Detect which cell encompasses the target text, then output its (x, y) center coordinate. 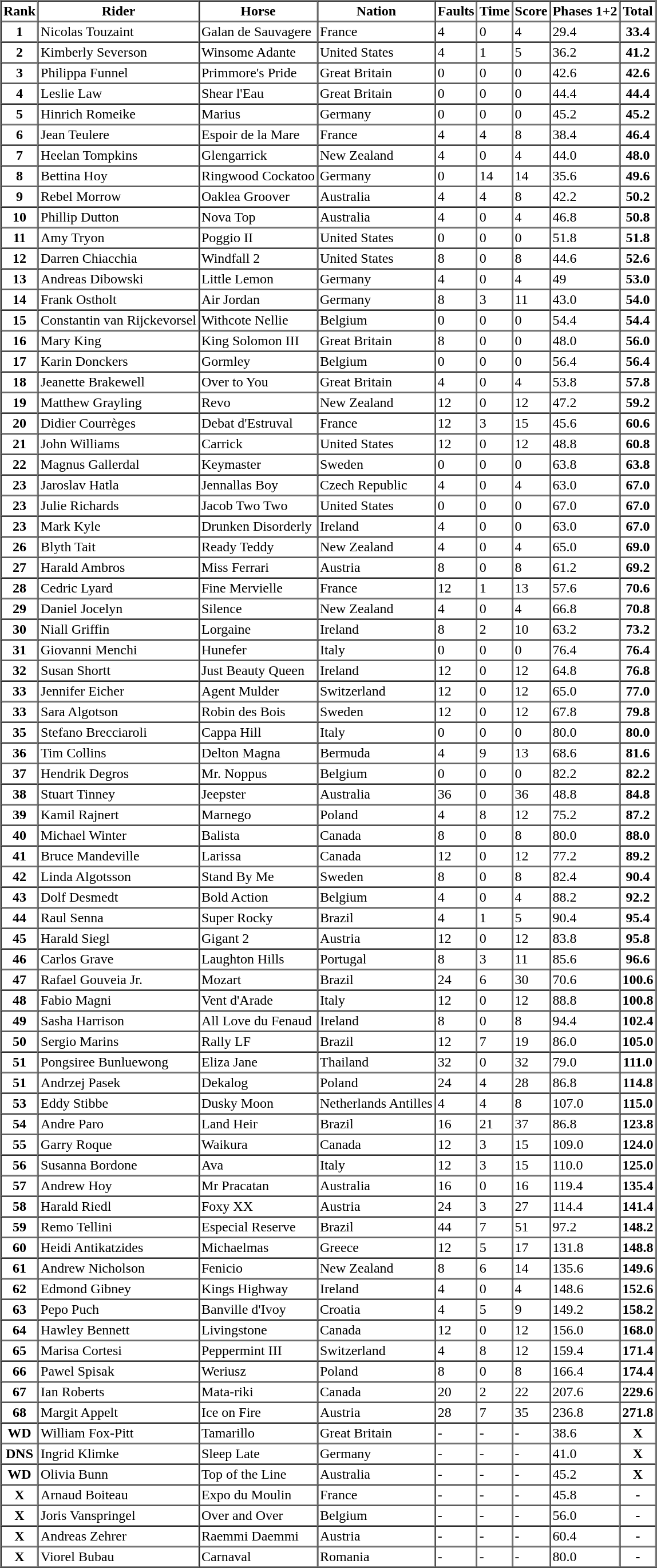
Andrew Nicholson (119, 1269)
39 (19, 815)
88.0 (638, 836)
18 (19, 382)
61.2 (585, 568)
73.2 (638, 630)
Rebel Morrow (119, 197)
Faults (456, 11)
82.4 (585, 877)
60.4 (585, 1537)
Glengarrick (259, 156)
41.0 (585, 1454)
123.8 (638, 1124)
47.2 (585, 403)
Bettina Hoy (119, 176)
Hendrik Degros (119, 774)
45.6 (585, 424)
Michael Winter (119, 836)
100.6 (638, 980)
114.4 (585, 1207)
Tamarillo (259, 1433)
63.2 (585, 630)
Rider (119, 11)
Susanna Bordone (119, 1166)
Michaelmas (259, 1248)
Larissa (259, 856)
Dekalog (259, 1083)
57.8 (638, 382)
Mozart (259, 980)
Giovanni Menchi (119, 650)
Oaklea Groover (259, 197)
Foxy XX (259, 1207)
115.0 (638, 1104)
Little Lemon (259, 279)
Poggio II (259, 238)
Stuart Tinney (119, 795)
110.0 (585, 1166)
Windfall 2 (259, 259)
Jaroslav Hatla (119, 485)
Amy Tryon (119, 238)
Hinrich Romeike (119, 114)
Joris Vanspringel (119, 1516)
Sleep Late (259, 1454)
159.4 (585, 1351)
79.8 (638, 712)
Heidi Antikatzides (119, 1248)
86.0 (585, 1042)
Daniel Jocelyn (119, 609)
Stefano Brecciaroli (119, 733)
124.0 (638, 1145)
67.8 (585, 712)
Just Beauty Queen (259, 671)
84.8 (638, 795)
Winsome Adante (259, 53)
36.2 (585, 53)
Constantin van Rijckevorsel (119, 321)
Viorel Bubau (119, 1557)
158.2 (638, 1310)
62 (19, 1289)
Laughton Hills (259, 959)
Harald Ambros (119, 568)
Rally LF (259, 1042)
Withcote Nellie (259, 321)
Bruce Mandeville (119, 856)
109.0 (585, 1145)
Andreas Zehrer (119, 1537)
Kamil Rajnert (119, 815)
Leslie Law (119, 94)
Mark Kyle (119, 527)
Debat d'Estruval (259, 424)
Bold Action (259, 898)
Primmore's Pride (259, 73)
Nicolas Touzaint (119, 32)
Raul Senna (119, 918)
Ringwood Cockatoo (259, 176)
89.2 (638, 856)
Arnaud Boiteau (119, 1495)
33.4 (638, 32)
Revo (259, 403)
105.0 (638, 1042)
DNS (19, 1454)
53.0 (638, 279)
Kimberly Severson (119, 53)
Vent d'Arade (259, 1001)
Carrick (259, 444)
Magnus Gallerdal (119, 465)
Remo Tellini (119, 1227)
38 (19, 795)
148.2 (638, 1227)
Land Heir (259, 1124)
Top of the Line (259, 1475)
Hunefer (259, 650)
29 (19, 609)
131.8 (585, 1248)
Mary King (119, 341)
William Fox-Pitt (119, 1433)
83.8 (585, 939)
Mata-riki (259, 1392)
Fenicio (259, 1269)
53 (19, 1104)
Rafael Gouveia Jr. (119, 980)
166.4 (585, 1372)
111.0 (638, 1063)
148.8 (638, 1248)
149.2 (585, 1310)
135.4 (638, 1186)
Shear l'Eau (259, 94)
Bermuda (377, 753)
174.4 (638, 1372)
Weriusz (259, 1372)
100.8 (638, 1001)
Jeanette Brakewell (119, 382)
Dusky Moon (259, 1104)
Phillip Dutton (119, 218)
47 (19, 980)
79.0 (585, 1063)
70.8 (638, 609)
Raemmi Daemmi (259, 1537)
Dolf Desmedt (119, 898)
168.0 (638, 1330)
95.4 (638, 918)
Pawel Spisak (119, 1372)
57.6 (585, 589)
50.8 (638, 218)
Fine Mervielle (259, 589)
55 (19, 1145)
125.0 (638, 1166)
Portugal (377, 959)
60.6 (638, 424)
60 (19, 1248)
49.6 (638, 176)
Stand By Me (259, 877)
171.4 (638, 1351)
69.0 (638, 547)
76.8 (638, 671)
Thailand (377, 1063)
Horse (259, 11)
38.4 (585, 135)
77.0 (638, 692)
Score (531, 11)
96.6 (638, 959)
Didier Courrèges (119, 424)
Julie Richards (119, 506)
148.6 (585, 1289)
Croatia (377, 1310)
41 (19, 856)
Robin des Bois (259, 712)
45.8 (585, 1495)
60.8 (638, 444)
Gormley (259, 362)
46.4 (638, 135)
45 (19, 939)
81.6 (638, 753)
31 (19, 650)
26 (19, 547)
43.0 (585, 300)
66.8 (585, 609)
75.2 (585, 815)
Especial Reserve (259, 1227)
43 (19, 898)
Marius (259, 114)
King Solomon III (259, 341)
Andrzej Pasek (119, 1083)
Carnaval (259, 1557)
Balista (259, 836)
Edmond Gibney (119, 1289)
50.2 (638, 197)
85.6 (585, 959)
Margit Appelt (119, 1413)
88.8 (585, 1001)
Jacob Two Two (259, 506)
Silence (259, 609)
Nova Top (259, 218)
Ava (259, 1166)
Frank Ostholt (119, 300)
Galan de Sauvagere (259, 32)
95.8 (638, 939)
Sasha Harrison (119, 1021)
Philippa Funnel (119, 73)
Ingrid Klimke (119, 1454)
Matthew Grayling (119, 403)
97.2 (585, 1227)
John Williams (119, 444)
42 (19, 877)
207.6 (585, 1392)
Ice on Fire (259, 1413)
54.0 (638, 300)
All Love du Fenaud (259, 1021)
Eliza Jane (259, 1063)
Linda Algotsson (119, 877)
Eddy Stibbe (119, 1104)
119.4 (585, 1186)
Tim Collins (119, 753)
Rank (19, 11)
Total (638, 11)
Jennifer Eicher (119, 692)
Hawley Bennett (119, 1330)
Karin Donckers (119, 362)
52.6 (638, 259)
Sara Algotson (119, 712)
42.2 (585, 197)
44.0 (585, 156)
Andrew Hoy (119, 1186)
Ready Teddy (259, 547)
Nation (377, 11)
64 (19, 1330)
94.4 (585, 1021)
58 (19, 1207)
Over to You (259, 382)
69.2 (638, 568)
66 (19, 1372)
Mr. Noppus (259, 774)
Drunken Disorderly (259, 527)
Pepo Puch (119, 1310)
59 (19, 1227)
Jeepster (259, 795)
Phases 1+2 (585, 11)
Ian Roberts (119, 1392)
Jean Teulere (119, 135)
Keymaster (259, 465)
149.6 (638, 1269)
41.2 (638, 53)
Mr Pracatan (259, 1186)
40 (19, 836)
Darren Chiacchia (119, 259)
67 (19, 1392)
Czech Republic (377, 485)
102.4 (638, 1021)
Livingstone (259, 1330)
Cedric Lyard (119, 589)
Air Jordan (259, 300)
Marnego (259, 815)
152.6 (638, 1289)
Romania (377, 1557)
Waikura (259, 1145)
88.2 (585, 898)
46.8 (585, 218)
Super Rocky (259, 918)
61 (19, 1269)
77.2 (585, 856)
Kings Highway (259, 1289)
54 (19, 1124)
Peppermint III (259, 1351)
236.8 (585, 1413)
Time (494, 11)
Harald Riedl (119, 1207)
Heelan Tompkins (119, 156)
Miss Ferrari (259, 568)
29.4 (585, 32)
Cappa Hill (259, 733)
50 (19, 1042)
Susan Shortt (119, 671)
35.6 (585, 176)
Andre Paro (119, 1124)
57 (19, 1186)
Garry Roque (119, 1145)
44.6 (585, 259)
Agent Mulder (259, 692)
156.0 (585, 1330)
114.8 (638, 1083)
63 (19, 1310)
271.8 (638, 1413)
Expo du Moulin (259, 1495)
229.6 (638, 1392)
Sergio Marins (119, 1042)
135.6 (585, 1269)
48 (19, 1001)
Lorgaine (259, 630)
Gigant 2 (259, 939)
Niall Griffin (119, 630)
Banville d'Ivoy (259, 1310)
Andreas Dibowski (119, 279)
Pongsiree Bunluewong (119, 1063)
87.2 (638, 815)
Greece (377, 1248)
68.6 (585, 753)
68 (19, 1413)
Blyth Tait (119, 547)
Jennallas Boy (259, 485)
Carlos Grave (119, 959)
141.4 (638, 1207)
53.8 (585, 382)
64.8 (585, 671)
38.6 (585, 1433)
Olivia Bunn (119, 1475)
Marisa Cortesi (119, 1351)
Espoir de la Mare (259, 135)
Fabio Magni (119, 1001)
Netherlands Antilles (377, 1104)
Over and Over (259, 1516)
107.0 (585, 1104)
92.2 (638, 898)
Delton Magna (259, 753)
Harald Siegl (119, 939)
56 (19, 1166)
65 (19, 1351)
46 (19, 959)
59.2 (638, 403)
